Detect which cell encompasses the target text, then output its (X, Y) center coordinate. 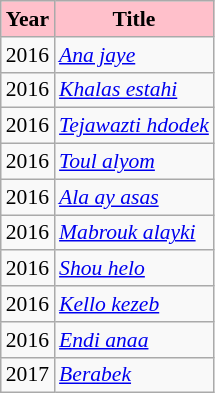
Endi anaa (134, 340)
Kello kezeb (134, 304)
Title (134, 19)
Year (28, 19)
Ala ay asas (134, 197)
Shou helo (134, 269)
Berabek (134, 375)
Khalas estahi (134, 90)
2017 (28, 375)
Tejawazti hdodek (134, 126)
Toul alyom (134, 162)
Mabrouk alayki (134, 233)
Ana jaye (134, 55)
